Output the [X, Y] coordinate of the center of the cell containing the given text.  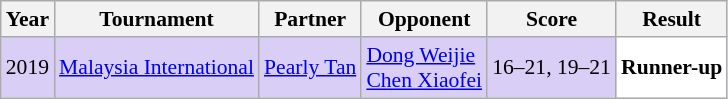
Dong Weijie Chen Xiaofei [424, 68]
Pearly Tan [310, 68]
16–21, 19–21 [552, 68]
2019 [28, 68]
Runner-up [672, 68]
Tournament [156, 19]
Malaysia International [156, 68]
Score [552, 19]
Partner [310, 19]
Opponent [424, 19]
Result [672, 19]
Year [28, 19]
